Identify which cell holds the provided text, then report its (x, y) central coordinate. 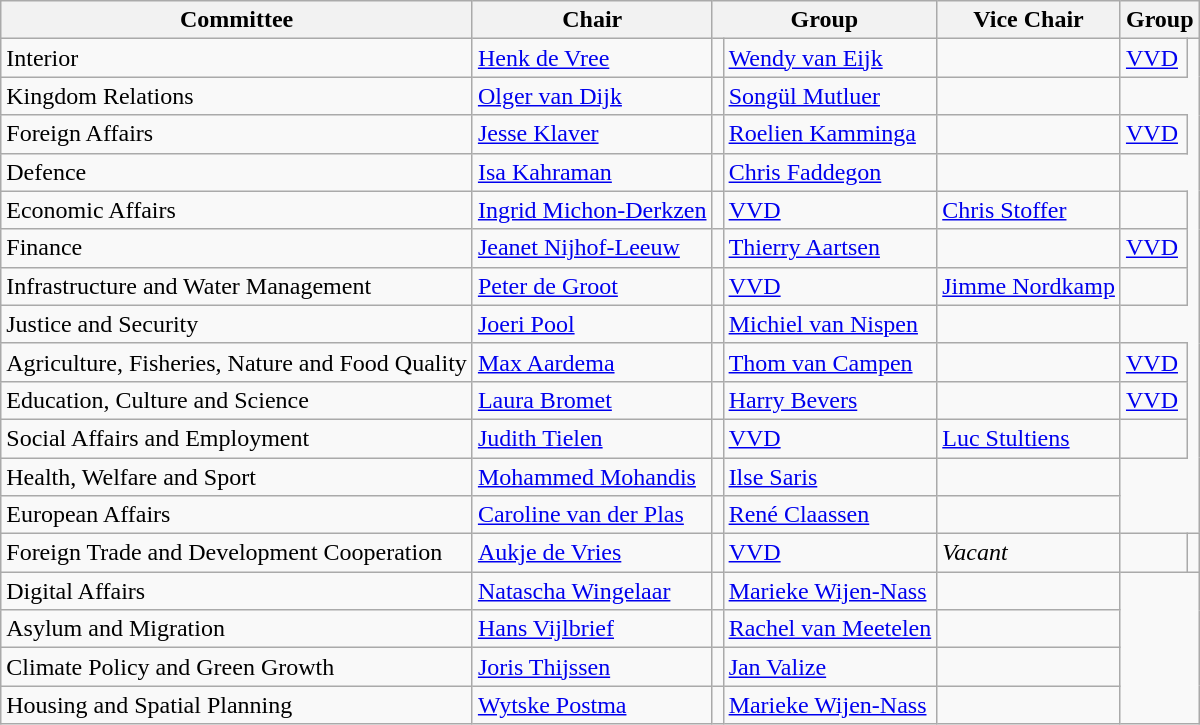
Justice and Security (237, 324)
Henk de Vree (592, 58)
Wendy van Eijk (830, 58)
Harry Bevers (830, 400)
Natascha Wingelaar (592, 591)
Finance (237, 248)
Joeri Pool (592, 324)
Health, Welfare and Sport (237, 477)
Aukje de Vries (592, 553)
Chris Stoffer (1029, 210)
Vice Chair (1029, 20)
Mohammed Mohandis (592, 477)
Defence (237, 172)
Asylum and Migration (237, 629)
Isa Kahraman (592, 172)
Agriculture, Fisheries, Nature and Food Quality (237, 362)
Housing and Spatial Planning (237, 705)
Vacant (1029, 553)
Judith Tielen (592, 438)
European Affairs (237, 515)
Jeanet Nijhof-Leeuw (592, 248)
Ilse Saris (830, 477)
Luc Stultiens (1029, 438)
Peter de Groot (592, 286)
Joris Thijssen (592, 667)
Infrastructure and Water Management (237, 286)
Olger van Dijk (592, 96)
Climate Policy and Green Growth (237, 667)
Hans Vijlbrief (592, 629)
Education, Culture and Science (237, 400)
Max Aardema (592, 362)
Interior (237, 58)
Jesse Klaver (592, 134)
Thierry Aartsen (830, 248)
Caroline van der Plas (592, 515)
René Claassen (830, 515)
Social Affairs and Employment (237, 438)
Digital Affairs (237, 591)
Chair (592, 20)
Roelien Kamminga (830, 134)
Kingdom Relations (237, 96)
Foreign Affairs (237, 134)
Jimme Nordkamp (1029, 286)
Chris Faddegon (830, 172)
Songül Mutluer (830, 96)
Laura Bromet (592, 400)
Thom van Campen (830, 362)
Wytske Postma (592, 705)
Ingrid Michon-Derkzen (592, 210)
Rachel van Meetelen (830, 629)
Committee (237, 20)
Economic Affairs (237, 210)
Michiel van Nispen (830, 324)
Jan Valize (830, 667)
Foreign Trade and Development Cooperation (237, 553)
